Output the [x, y] coordinate of the center of the cell containing the given text.  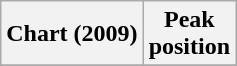
Peakposition [189, 34]
Chart (2009) [72, 34]
